Return the (x, y) coordinate for the center point of the cell that contains the specified text.  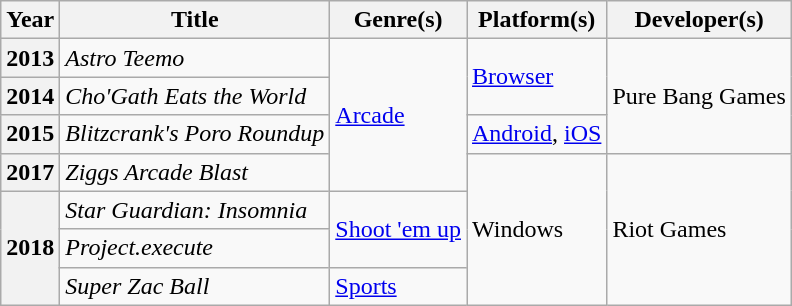
2015 (30, 134)
Riot Games (699, 229)
Shoot 'em up (398, 229)
2013 (30, 58)
Year (30, 20)
2014 (30, 96)
Project.execute (195, 248)
Arcade (398, 115)
Android, iOS (536, 134)
Windows (536, 229)
Browser (536, 77)
Astro Teemo (195, 58)
Cho'Gath Eats the World (195, 96)
Title (195, 20)
Developer(s) (699, 20)
2018 (30, 248)
Star Guardian: Insomnia (195, 210)
Genre(s) (398, 20)
2017 (30, 172)
Pure Bang Games (699, 96)
Super Zac Ball (195, 286)
Ziggs Arcade Blast (195, 172)
Platform(s) (536, 20)
Blitzcrank's Poro Roundup (195, 134)
Sports (398, 286)
